Return [x, y] of the center of cell containing provided text 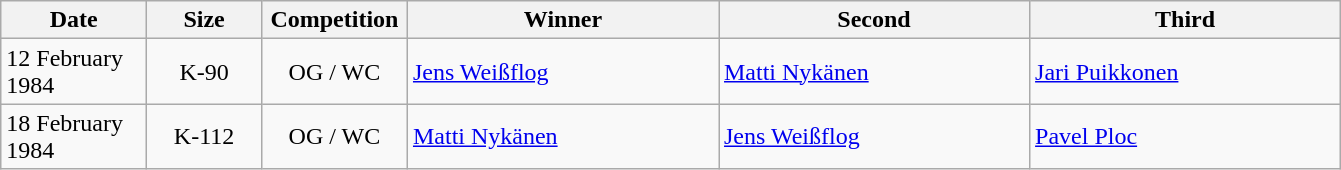
18 February 1984 [74, 136]
Competition [334, 20]
12 February 1984 [74, 72]
Jari Puikkonen [1186, 72]
Date [74, 20]
K-112 [204, 136]
Second [874, 20]
Third [1186, 20]
Winner [562, 20]
Size [204, 20]
Pavel Ploc [1186, 136]
K-90 [204, 72]
